Return the (x, y) coordinate for the center point of the cell that contains the specified text.  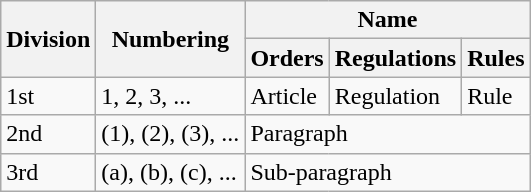
Name (388, 20)
Rules (496, 58)
Division (48, 39)
Sub-paragraph (388, 172)
(1), (2), (3), ... (170, 134)
Paragraph (388, 134)
1, 2, 3, ... (170, 96)
1st (48, 96)
Regulations (395, 58)
Article (287, 96)
2nd (48, 134)
Orders (287, 58)
Regulation (395, 96)
(a), (b), (c), ... (170, 172)
Numbering (170, 39)
3rd (48, 172)
Rule (496, 96)
